Output the [x, y] coordinate of the center of the cell containing the given text.  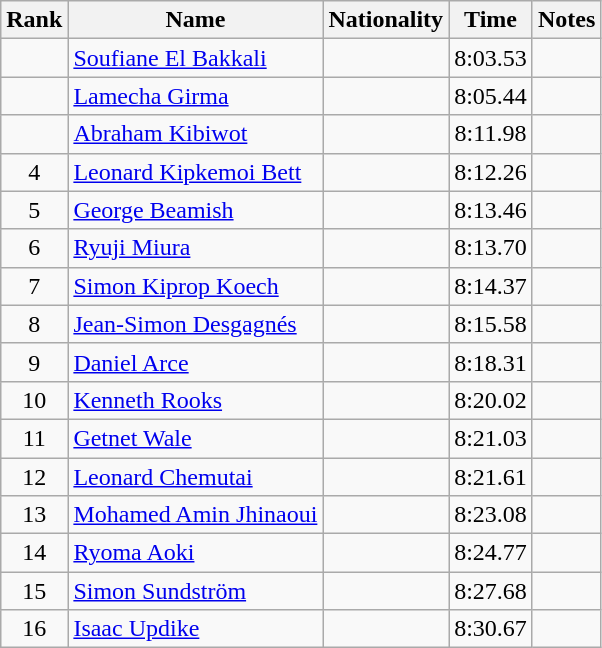
Ryoma Aoki [196, 553]
8:11.98 [491, 134]
Getnet Wale [196, 438]
6 [34, 248]
7 [34, 286]
8:30.67 [491, 629]
16 [34, 629]
5 [34, 210]
8:05.44 [491, 96]
8:18.31 [491, 362]
8:21.03 [491, 438]
Jean-Simon Desgagnés [196, 324]
8:13.70 [491, 248]
Simon Kiprop Koech [196, 286]
8:20.02 [491, 400]
Ryuji Miura [196, 248]
11 [34, 438]
Rank [34, 20]
8 [34, 324]
Leonard Kipkemoi Bett [196, 172]
8:03.53 [491, 58]
8:14.37 [491, 286]
8:15.58 [491, 324]
8:21.61 [491, 477]
13 [34, 515]
Kenneth Rooks [196, 400]
Leonard Chemutai [196, 477]
Daniel Arce [196, 362]
Abraham Kibiwot [196, 134]
8:23.08 [491, 515]
8:24.77 [491, 553]
8:13.46 [491, 210]
Isaac Updike [196, 629]
8:12.26 [491, 172]
Time [491, 20]
14 [34, 553]
Simon Sundström [196, 591]
8:27.68 [491, 591]
Name [196, 20]
Lamecha Girma [196, 96]
George Beamish [196, 210]
10 [34, 400]
15 [34, 591]
Nationality [386, 20]
Mohamed Amin Jhinaoui [196, 515]
Notes [566, 20]
4 [34, 172]
12 [34, 477]
9 [34, 362]
Soufiane El Bakkali [196, 58]
